Detect which cell encompasses the target text, then output its [x, y] center coordinate. 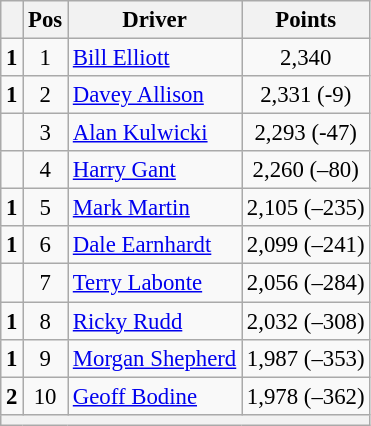
6 [46, 245]
4 [46, 170]
Dale Earnhardt [155, 245]
Davey Allison [155, 95]
3 [46, 133]
Harry Gant [155, 170]
2,099 (–241) [306, 245]
Driver [155, 20]
Mark Martin [155, 208]
1,978 (–362) [306, 396]
2,032 (–308) [306, 321]
5 [46, 208]
2,105 (–235) [306, 208]
Alan Kulwicki [155, 133]
2,331 (-9) [306, 95]
7 [46, 283]
2,293 (-47) [306, 133]
1,987 (–353) [306, 358]
Points [306, 20]
Bill Elliott [155, 58]
Pos [46, 20]
2,260 (–80) [306, 170]
2,340 [306, 58]
Morgan Shepherd [155, 358]
2,056 (–284) [306, 283]
10 [46, 396]
Ricky Rudd [155, 321]
Terry Labonte [155, 283]
8 [46, 321]
9 [46, 358]
Geoff Bodine [155, 396]
